Capture the cell that displays the provided text and extract its [X, Y] central coordinate. 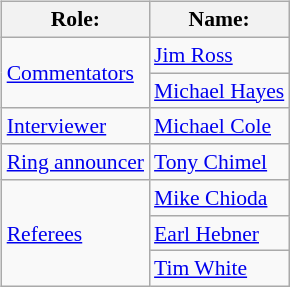
Interviewer [76, 126]
Tim White [219, 269]
Tony Chimel [219, 162]
Referees [76, 234]
Commentators [76, 72]
Role: [76, 20]
Michael Hayes [219, 91]
Name: [219, 20]
Earl Hebner [219, 233]
Ring announcer [76, 162]
Michael Cole [219, 126]
Jim Ross [219, 55]
Mike Chioda [219, 198]
